Output the [x, y] coordinate of the center of the cell containing the given text.  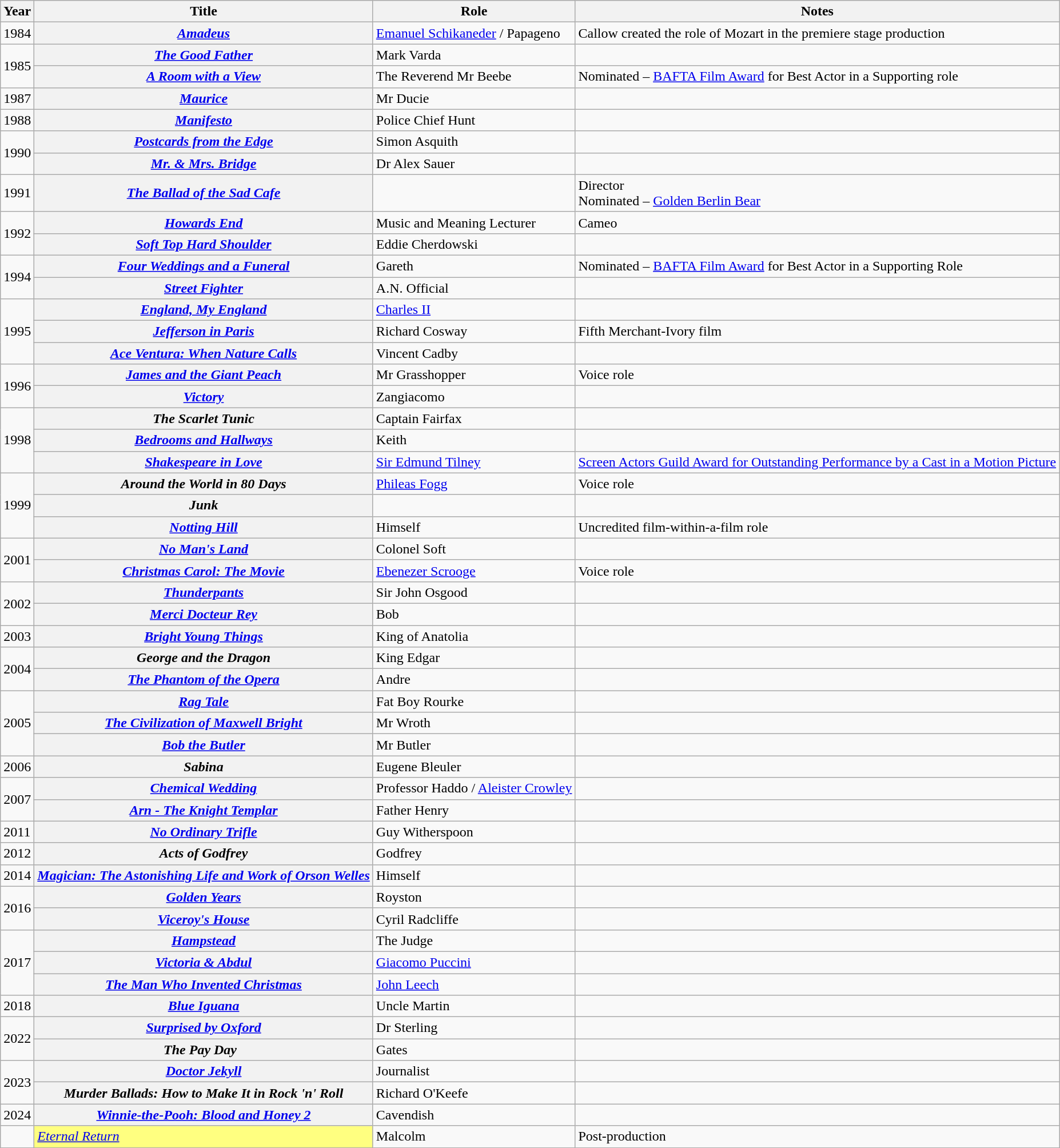
Post-production [818, 1137]
Father Henry [474, 810]
John Leech [474, 984]
1988 [17, 120]
Shakespeare in Love [204, 462]
England, My England [204, 310]
1985 [17, 66]
The Good Father [204, 55]
Viceroy's House [204, 919]
Maurice [204, 98]
Thunderpants [204, 592]
Simon Asquith [474, 142]
Charles II [474, 310]
Eternal Return [204, 1137]
Bob [474, 614]
Bright Young Things [204, 636]
Mr. & Mrs. Bridge [204, 164]
Fifth Merchant-Ivory film [818, 332]
Cyril Radcliffe [474, 919]
Keith [474, 440]
Merci Docteur Rey [204, 614]
Callow created the role of Mozart in the premiere stage production [818, 33]
2005 [17, 723]
Cameo [818, 222]
A.N. Official [474, 288]
The Pay Day [204, 1050]
The Reverend Mr Beebe [474, 77]
Golden Years [204, 897]
Eddie Cherdowski [474, 244]
Mark Varda [474, 55]
Ebenezer Scrooge [474, 571]
Colonel Soft [474, 549]
King Edgar [474, 658]
Notting Hill [204, 527]
Andre [474, 680]
2004 [17, 669]
1992 [17, 233]
Winnie-the-Pooh: Blood and Honey 2 [204, 1115]
No Ordinary Trifle [204, 832]
Sir Edmund Tilney [474, 462]
Mr Wroth [474, 723]
Bedrooms and Hallways [204, 440]
Dr Sterling [474, 1028]
2016 [17, 908]
Victory [204, 397]
The Civilization of Maxwell Bright [204, 723]
The Phantom of the Opera [204, 680]
Police Chief Hunt [474, 120]
Soft Top Hard Shoulder [204, 244]
Richard O'Keefe [474, 1093]
Malcolm [474, 1137]
Phileas Fogg [474, 484]
2006 [17, 767]
1996 [17, 386]
Christmas Carol: The Movie [204, 571]
Godfrey [474, 854]
2017 [17, 962]
Ace Ventura: When Nature Calls [204, 353]
Arn - The Knight Templar [204, 810]
2024 [17, 1115]
Jefferson in Paris [204, 332]
Dr Alex Sauer [474, 164]
Year [17, 11]
Surprised by Oxford [204, 1028]
Around the World in 80 Days [204, 484]
Cavendish [474, 1115]
Title [204, 11]
Bob the Butler [204, 745]
Chemical Wedding [204, 788]
James and the Giant Peach [204, 375]
Victoria & Abdul [204, 962]
1998 [17, 440]
Gates [474, 1050]
Nominated – BAFTA Film Award for Best Actor in a Supporting Role [818, 266]
Mr Grasshopper [474, 375]
Screen Actors Guild Award for Outstanding Performance by a Cast in a Motion Picture [818, 462]
Street Fighter [204, 288]
2001 [17, 560]
1999 [17, 505]
Richard Cosway [474, 332]
Four Weddings and a Funeral [204, 266]
2018 [17, 1006]
Music and Meaning Lecturer [474, 222]
2003 [17, 636]
The Man Who Invented Christmas [204, 984]
1995 [17, 332]
Gareth [474, 266]
Captain Fairfax [474, 418]
2014 [17, 875]
1984 [17, 33]
Professor Haddo / Aleister Crowley [474, 788]
Murder Ballads: How to Make It in Rock 'n' Roll [204, 1093]
2023 [17, 1082]
Junk [204, 505]
Postcards from the Edge [204, 142]
Vincent Cadby [474, 353]
Role [474, 11]
Emanuel Schikaneder / Papageno [474, 33]
No Man's Land [204, 549]
1991 [17, 193]
Sir John Osgood [474, 592]
Notes [818, 11]
Fat Boy Rourke [474, 701]
Rag Tale [204, 701]
Uncle Martin [474, 1006]
1987 [17, 98]
Hampstead [204, 940]
Journalist [474, 1071]
George and the Dragon [204, 658]
Sabina [204, 767]
Blue Iguana [204, 1006]
DirectorNominated – Golden Berlin Bear [818, 193]
A Room with a View [204, 77]
Manifesto [204, 120]
Mr Butler [474, 745]
Magician: The Astonishing Life and Work of Orson Welles [204, 875]
1994 [17, 277]
Giacomo Puccini [474, 962]
2007 [17, 799]
2012 [17, 854]
Mr Ducie [474, 98]
Amadeus [204, 33]
Zangiacomo [474, 397]
Guy Witherspoon [474, 832]
The Judge [474, 940]
2022 [17, 1039]
Nominated – BAFTA Film Award for Best Actor in a Supporting role [818, 77]
1990 [17, 153]
Eugene Bleuler [474, 767]
The Ballad of the Sad Cafe [204, 193]
2011 [17, 832]
Howards End [204, 222]
Doctor Jekyll [204, 1071]
Uncredited film-within-a-film role [818, 527]
King of Anatolia [474, 636]
Royston [474, 897]
Acts of Godfrey [204, 854]
2002 [17, 603]
The Scarlet Tunic [204, 418]
